Extract the (X, Y) coordinate from the center of the cell holding the provided text.  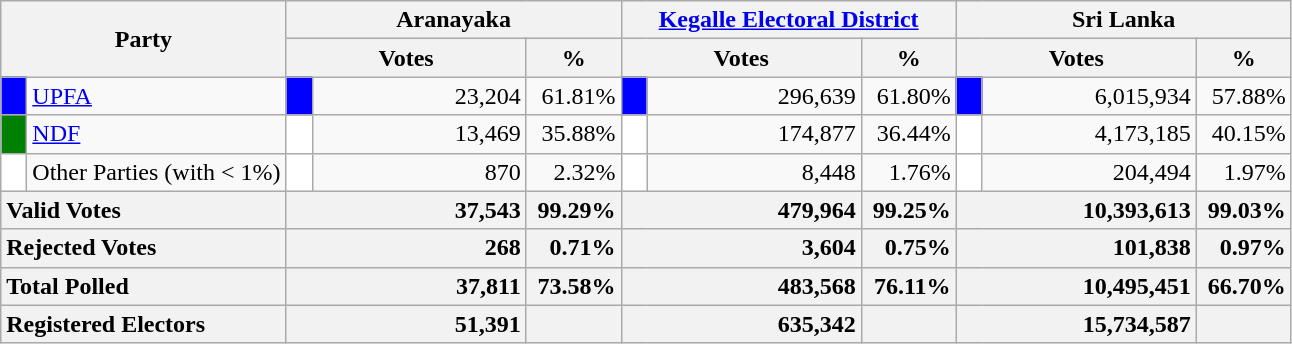
66.70% (1244, 286)
870 (419, 172)
296,639 (754, 96)
635,342 (741, 324)
101,838 (1076, 248)
Registered Electors (144, 324)
3,604 (741, 248)
61.81% (574, 96)
6,015,934 (1089, 96)
99.25% (908, 210)
76.11% (908, 286)
35.88% (574, 134)
13,469 (419, 134)
Rejected Votes (144, 248)
4,173,185 (1089, 134)
61.80% (908, 96)
99.03% (1244, 210)
Party (144, 39)
1.97% (1244, 172)
8,448 (754, 172)
483,568 (741, 286)
268 (406, 248)
23,204 (419, 96)
Kegalle Electoral District (788, 20)
Other Parties (with < 1%) (156, 172)
37,811 (406, 286)
15,734,587 (1076, 324)
51,391 (406, 324)
36.44% (908, 134)
37,543 (406, 210)
174,877 (754, 134)
10,393,613 (1076, 210)
73.58% (574, 286)
Aranayaka (454, 20)
NDF (156, 134)
0.97% (1244, 248)
UPFA (156, 96)
Total Polled (144, 286)
Valid Votes (144, 210)
57.88% (1244, 96)
Sri Lanka (1124, 20)
1.76% (908, 172)
10,495,451 (1076, 286)
40.15% (1244, 134)
0.75% (908, 248)
99.29% (574, 210)
0.71% (574, 248)
479,964 (741, 210)
204,494 (1089, 172)
2.32% (574, 172)
